Extract the (x, y) coordinate from the center of the cell holding the provided text.  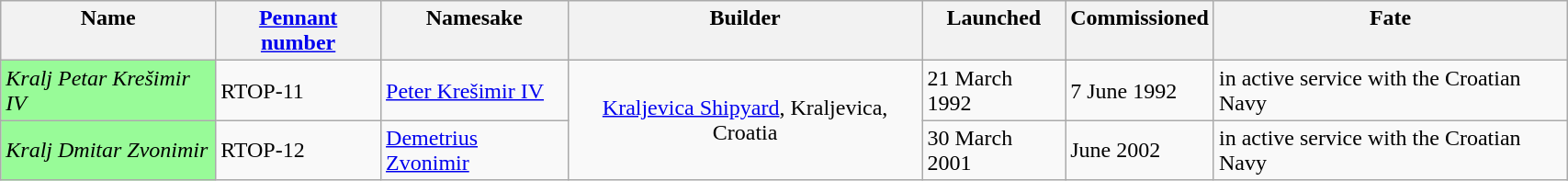
21 March 1992 (994, 90)
Builder (745, 31)
Fate (1390, 31)
Kralj Petar Krešimir IV (108, 90)
Launched (994, 31)
Peter Krešimir IV (475, 90)
Name (108, 31)
Kralj Dmitar Zvonimir (108, 151)
RTOP-11 (299, 90)
Demetrius Zvonimir (475, 151)
June 2002 (1140, 151)
7 June 1992 (1140, 90)
Commissioned (1140, 31)
RTOP-12 (299, 151)
Kraljevica Shipyard, Kraljevica, Croatia (745, 120)
Pennant number (299, 31)
Namesake (475, 31)
30 March 2001 (994, 151)
